Identify which cell holds the provided text, then report its (x, y) central coordinate. 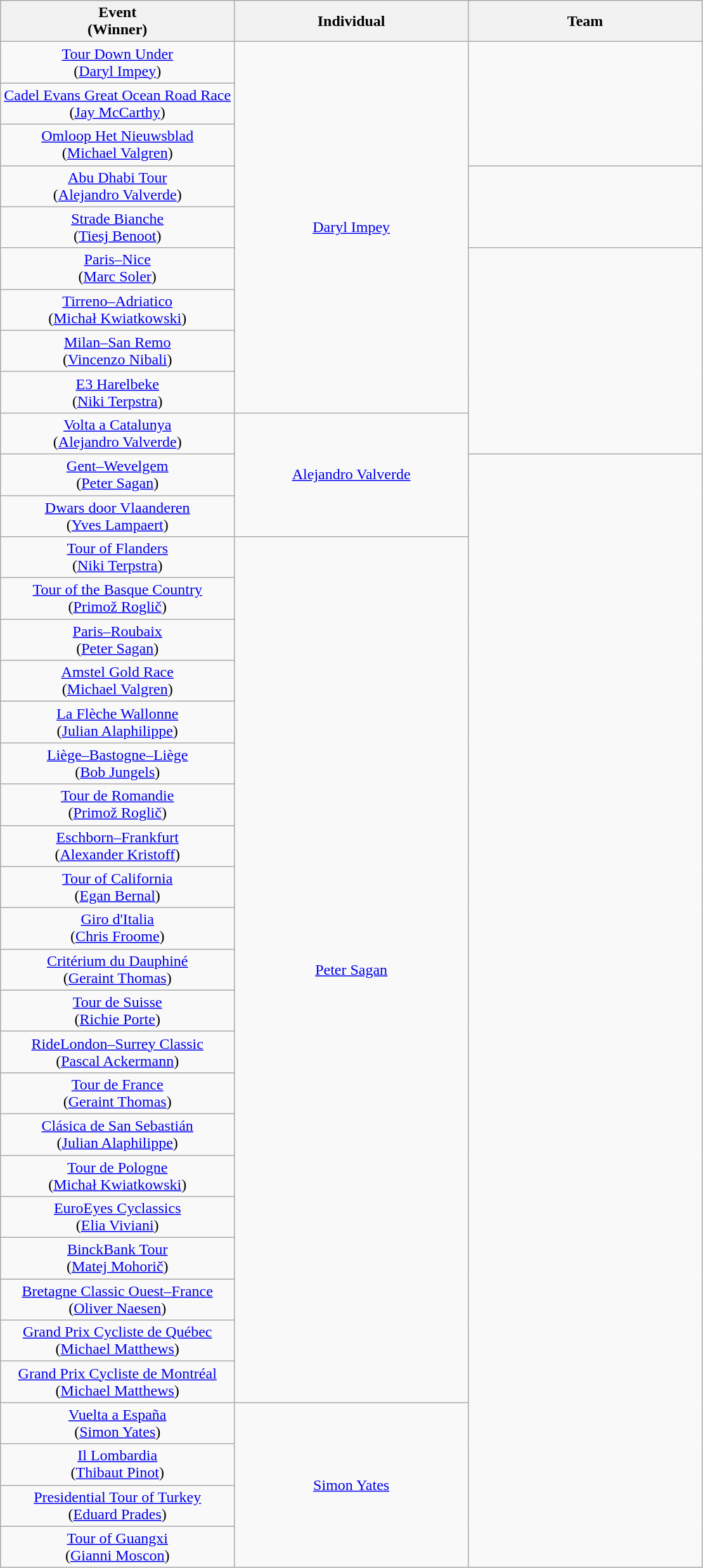
Event(Winner) (118, 22)
Tour de Pologne(Michał Kwiatkowski) (118, 1175)
Dwars door Vlaanderen(Yves Lampaert) (118, 516)
Team (586, 22)
Tirreno–Adriatico(Michał Kwiatkowski) (118, 309)
Volta a Catalunya(Alejandro Valverde) (118, 434)
Eschborn–Frankfurt(Alexander Kristoff) (118, 845)
Milan–San Remo(Vincenzo Nibali) (118, 351)
Giro d'Italia(Chris Froome) (118, 928)
Simon Yates (351, 1485)
Gent–Wevelgem(Peter Sagan) (118, 474)
Paris–Roubaix(Peter Sagan) (118, 640)
Tour de Romandie(Primož Roglič) (118, 805)
Il Lombardia(Thibaut Pinot) (118, 1464)
Peter Sagan (351, 970)
Grand Prix Cycliste de Québec(Michael Matthews) (118, 1341)
Clásica de San Sebastián(Julian Alaphilippe) (118, 1134)
Tour of the Basque Country(Primož Roglič) (118, 598)
EuroEyes Cyclassics(Elia Viviani) (118, 1217)
RideLondon–Surrey Classic(Pascal Ackermann) (118, 1052)
Tour of Guangxi(Gianni Moscon) (118, 1546)
Tour de Suisse(Richie Porte) (118, 1010)
Cadel Evans Great Ocean Road Race(Jay McCarthy) (118, 104)
E3 Harelbeke(Niki Terpstra) (118, 392)
La Flèche Wallonne(Julian Alaphilippe) (118, 723)
Tour of Flanders(Niki Terpstra) (118, 558)
Bretagne Classic Ouest–France(Oliver Naesen) (118, 1299)
Daryl Impey (351, 228)
Abu Dhabi Tour(Alejandro Valverde) (118, 186)
Liège–Bastogne–Liège(Bob Jungels) (118, 763)
Alejandro Valverde (351, 474)
Tour Down Under(Daryl Impey) (118, 62)
Strade Bianche(Tiesj Benoot) (118, 227)
Amstel Gold Race(Michael Valgren) (118, 681)
BinckBank Tour(Matej Mohorič) (118, 1259)
Tour of California(Egan Bernal) (118, 887)
Omloop Het Nieuwsblad(Michael Valgren) (118, 145)
Vuelta a España(Simon Yates) (118, 1423)
Grand Prix Cycliste de Montréal(Michael Matthews) (118, 1382)
Presidential Tour of Turkey(Eduard Prades) (118, 1506)
Paris–Nice(Marc Soler) (118, 269)
Critérium du Dauphiné(Geraint Thomas) (118, 970)
Tour de France(Geraint Thomas) (118, 1093)
Individual (351, 22)
